Scan for the cell matching the given text and deliver its (x, y) coordinate at center. 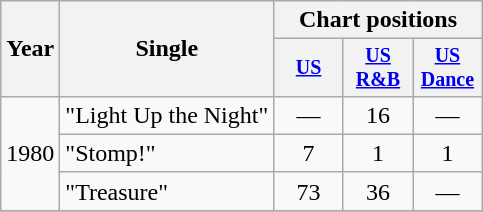
US (308, 68)
"Stomp!" (167, 153)
Year (30, 49)
16 (378, 115)
36 (378, 191)
"Light Up the Night" (167, 115)
USDance (448, 68)
"Treasure" (167, 191)
Chart positions (378, 20)
7 (308, 153)
1980 (30, 153)
Single (167, 49)
73 (308, 191)
USR&B (378, 68)
